For the text-containing cell, return its midpoint in (x, y) coordinate format. 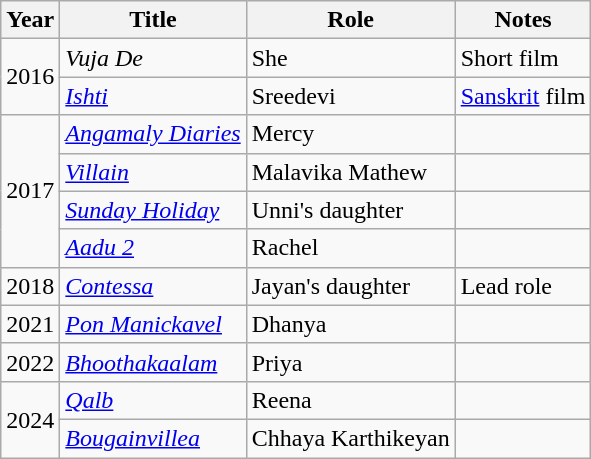
Role (350, 20)
Aadu 2 (153, 248)
Priya (350, 362)
2021 (30, 324)
Mercy (350, 134)
Vuja De (153, 58)
Chhaya Karthikeyan (350, 438)
2016 (30, 77)
Villain (153, 172)
Sanskrit film (523, 96)
Title (153, 20)
Lead role (523, 286)
Rachel (350, 248)
Bougainvillea (153, 438)
Dhanya (350, 324)
Reena (350, 400)
2018 (30, 286)
Notes (523, 20)
Jayan's daughter (350, 286)
Sreedevi (350, 96)
Qalb (153, 400)
Unni's daughter (350, 210)
Year (30, 20)
Pon Manickavel (153, 324)
She (350, 58)
2024 (30, 419)
Angamaly Diaries (153, 134)
Malavika Mathew (350, 172)
Short film (523, 58)
Ishti (153, 96)
2022 (30, 362)
Bhoothakaalam (153, 362)
2017 (30, 191)
Contessa (153, 286)
Sunday Holiday (153, 210)
